Determine the (X, Y) coordinate at the center of the cell enclosing the given text.  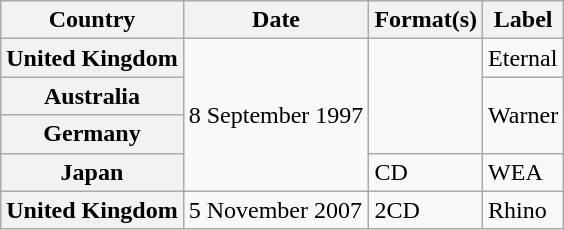
8 September 1997 (276, 115)
Rhino (524, 210)
5 November 2007 (276, 210)
2CD (426, 210)
Japan (92, 172)
Label (524, 20)
WEA (524, 172)
Eternal (524, 58)
Format(s) (426, 20)
Date (276, 20)
Germany (92, 134)
CD (426, 172)
Warner (524, 115)
Country (92, 20)
Australia (92, 96)
